For the text-containing cell, return its midpoint in [x, y] coordinate format. 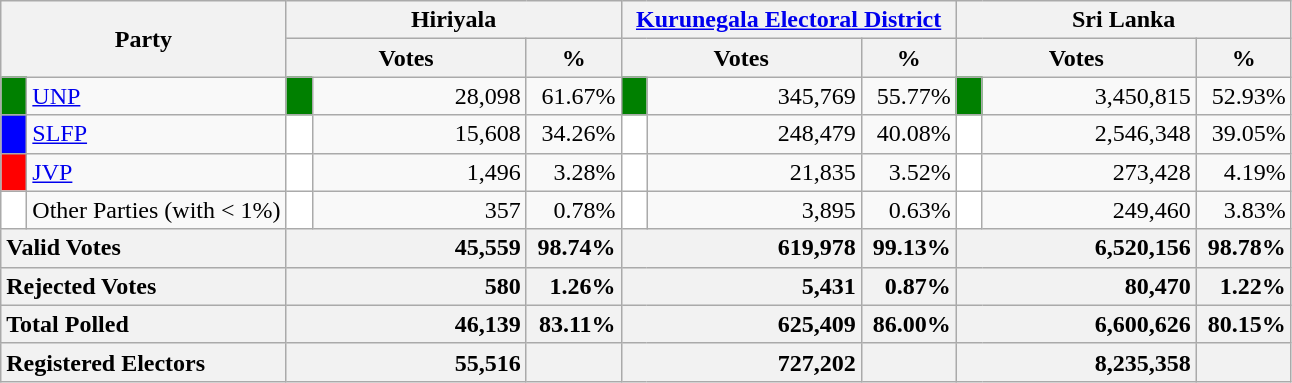
52.93% [1244, 96]
46,139 [406, 324]
28,098 [419, 96]
80.15% [1244, 324]
248,479 [754, 134]
1,496 [419, 172]
55.77% [908, 96]
2,546,348 [1089, 134]
Rejected Votes [144, 286]
99.13% [908, 248]
727,202 [741, 362]
86.00% [908, 324]
625,409 [741, 324]
580 [406, 286]
3.28% [574, 172]
1.22% [1244, 286]
UNP [156, 96]
0.87% [908, 286]
3.52% [908, 172]
80,470 [1076, 286]
Other Parties (with < 1%) [156, 210]
JVP [156, 172]
83.11% [574, 324]
98.74% [574, 248]
8,235,358 [1076, 362]
619,978 [741, 248]
55,516 [406, 362]
249,460 [1089, 210]
Total Polled [144, 324]
61.67% [574, 96]
4.19% [1244, 172]
3,895 [754, 210]
Hiriyala [454, 20]
15,608 [419, 134]
39.05% [1244, 134]
0.63% [908, 210]
45,559 [406, 248]
SLFP [156, 134]
34.26% [574, 134]
5,431 [741, 286]
98.78% [1244, 248]
6,600,626 [1076, 324]
3.83% [1244, 210]
273,428 [1089, 172]
Registered Electors [144, 362]
3,450,815 [1089, 96]
Kurunegala Electoral District [788, 20]
0.78% [574, 210]
Valid Votes [144, 248]
1.26% [574, 286]
Sri Lanka [1124, 20]
345,769 [754, 96]
40.08% [908, 134]
21,835 [754, 172]
357 [419, 210]
6,520,156 [1076, 248]
Party [144, 39]
